Search for the cell housing the specified text and yield its [X, Y] center coordinate. 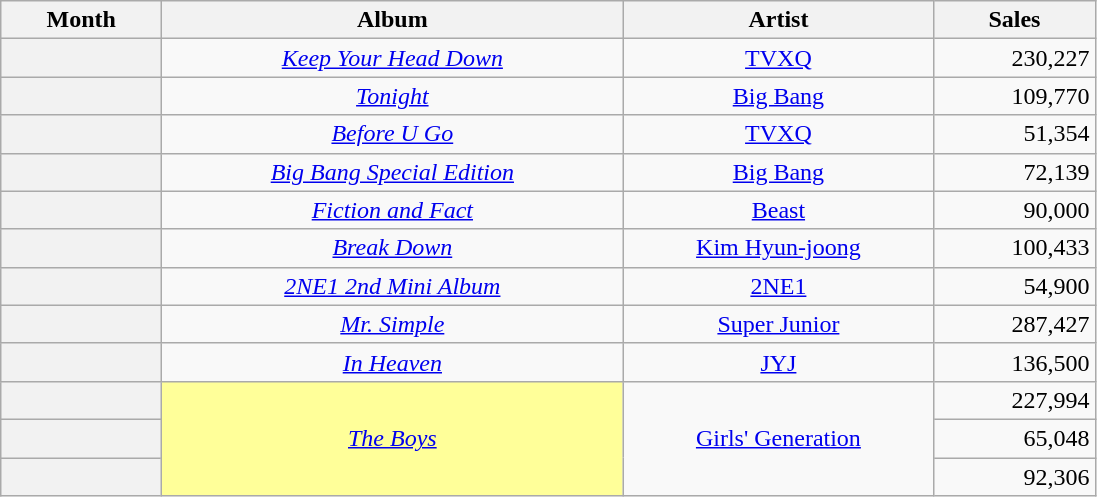
2NE1 2nd Mini Album [392, 286]
Break Down [392, 248]
In Heaven [392, 362]
Girls' Generation [778, 438]
Artist [778, 20]
Super Junior [778, 324]
Album [392, 20]
Month [82, 20]
54,900 [1014, 286]
Mr. Simple [392, 324]
Tonight [392, 96]
65,048 [1014, 438]
100,433 [1014, 248]
2NE1 [778, 286]
230,227 [1014, 58]
287,427 [1014, 324]
109,770 [1014, 96]
JYJ [778, 362]
Beast [778, 210]
Before U Go [392, 134]
227,994 [1014, 400]
Kim Hyun-joong [778, 248]
Keep Your Head Down [392, 58]
Sales [1014, 20]
92,306 [1014, 477]
136,500 [1014, 362]
51,354 [1014, 134]
90,000 [1014, 210]
The Boys [392, 438]
72,139 [1014, 172]
Fiction and Fact [392, 210]
Big Bang Special Edition [392, 172]
